Capture the cell that displays the provided text and extract its [x, y] central coordinate. 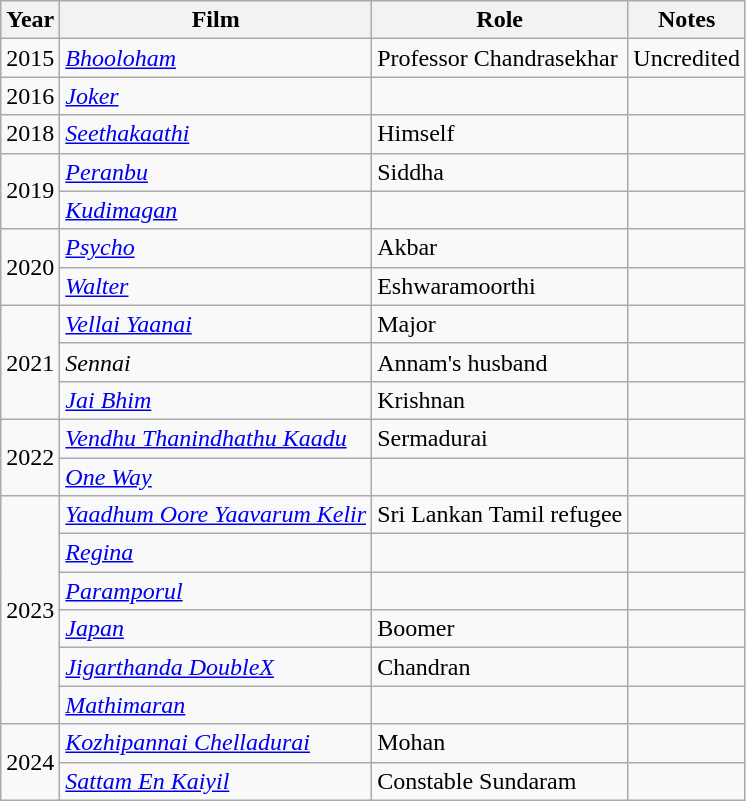
Sattam En Kaiyil [216, 781]
2018 [30, 134]
2020 [30, 267]
Krishnan [500, 400]
2015 [30, 58]
Siddha [500, 172]
Notes [687, 20]
Kozhipannai Chelladurai [216, 743]
2022 [30, 457]
2016 [30, 96]
Regina [216, 553]
Role [500, 20]
Psycho [216, 248]
2019 [30, 191]
Sermadurai [500, 438]
Eshwaramoorthi [500, 286]
Walter [216, 286]
Chandran [500, 667]
Year [30, 20]
Sennai [216, 362]
Jai Bhim [216, 400]
Himself [500, 134]
Yaadhum Oore Yaavarum Kelir [216, 515]
Mohan [500, 743]
Paramporul [216, 591]
Annam's husband [500, 362]
Mathimaran [216, 705]
Sri Lankan Tamil refugee [500, 515]
Akbar [500, 248]
2021 [30, 362]
Jigarthanda DoubleX [216, 667]
Major [500, 324]
Constable Sundaram [500, 781]
One Way [216, 477]
Seethakaathi [216, 134]
Boomer [500, 629]
Uncredited [687, 58]
Professor Chandrasekhar [500, 58]
Joker [216, 96]
Film [216, 20]
Peranbu [216, 172]
Bhooloham [216, 58]
Vendhu Thanindhathu Kaadu [216, 438]
Kudimagan [216, 210]
2024 [30, 762]
Vellai Yaanai [216, 324]
Japan [216, 629]
2023 [30, 610]
